Return the [x, y] coordinate for the center point of the cell that contains the specified text.  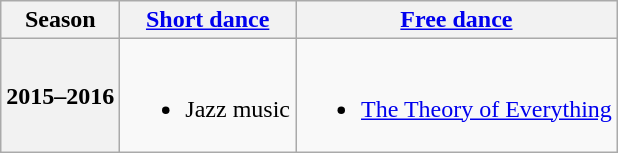
The Theory of Everything [457, 96]
2015–2016 [60, 96]
Short dance [208, 20]
Jazz music [208, 96]
Season [60, 20]
Free dance [457, 20]
